For the text-containing cell, return its midpoint in (x, y) coordinate format. 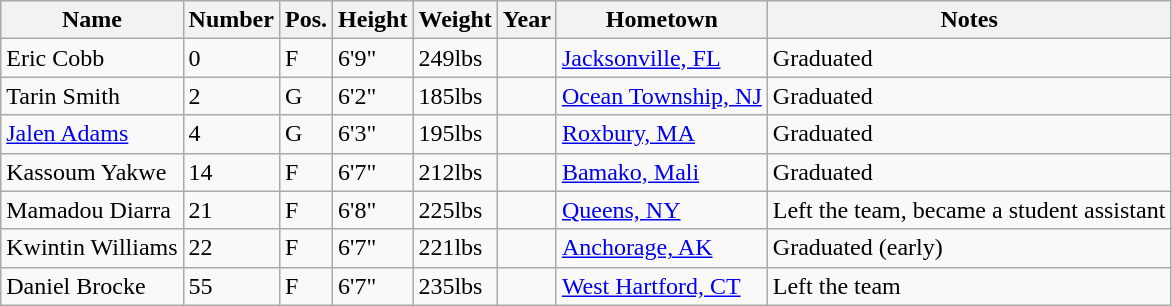
6'3" (373, 134)
6'8" (373, 210)
2 (231, 96)
Number (231, 20)
14 (231, 172)
195lbs (455, 134)
Kassoum Yakwe (92, 172)
6'2" (373, 96)
Notes (969, 20)
Roxbury, MA (662, 134)
Daniel Brocke (92, 286)
21 (231, 210)
Height (373, 20)
22 (231, 248)
Eric Cobb (92, 58)
249lbs (455, 58)
Queens, NY (662, 210)
235lbs (455, 286)
225lbs (455, 210)
Pos. (306, 20)
Anchorage, AK (662, 248)
221lbs (455, 248)
Jacksonville, FL (662, 58)
Ocean Township, NJ (662, 96)
Hometown (662, 20)
Graduated (early) (969, 248)
55 (231, 286)
6'9" (373, 58)
Tarin Smith (92, 96)
Kwintin Williams (92, 248)
Bamako, Mali (662, 172)
Left the team, became a student assistant (969, 210)
Mamadou Diarra (92, 210)
185lbs (455, 96)
4 (231, 134)
West Hartford, CT (662, 286)
0 (231, 58)
Year (526, 20)
Weight (455, 20)
Jalen Adams (92, 134)
Left the team (969, 286)
Name (92, 20)
212lbs (455, 172)
